Capture the cell that displays the provided text and extract its (x, y) central coordinate. 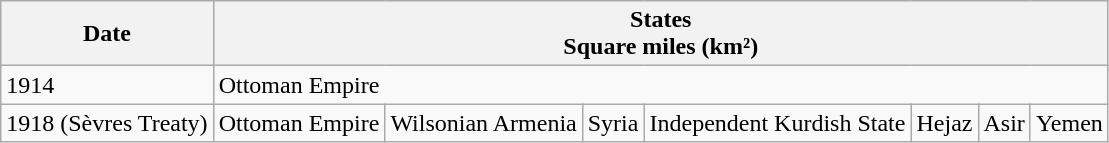
States Square miles (km²) (660, 34)
Asir (1004, 123)
Hejaz (944, 123)
1914 (107, 85)
Yemen (1069, 123)
Independent Kurdish State (778, 123)
Wilsonian Armenia (484, 123)
Syria (613, 123)
1918 (Sèvres Treaty) (107, 123)
Date (107, 34)
